Search for the cell housing the specified text and yield its [X, Y] center coordinate. 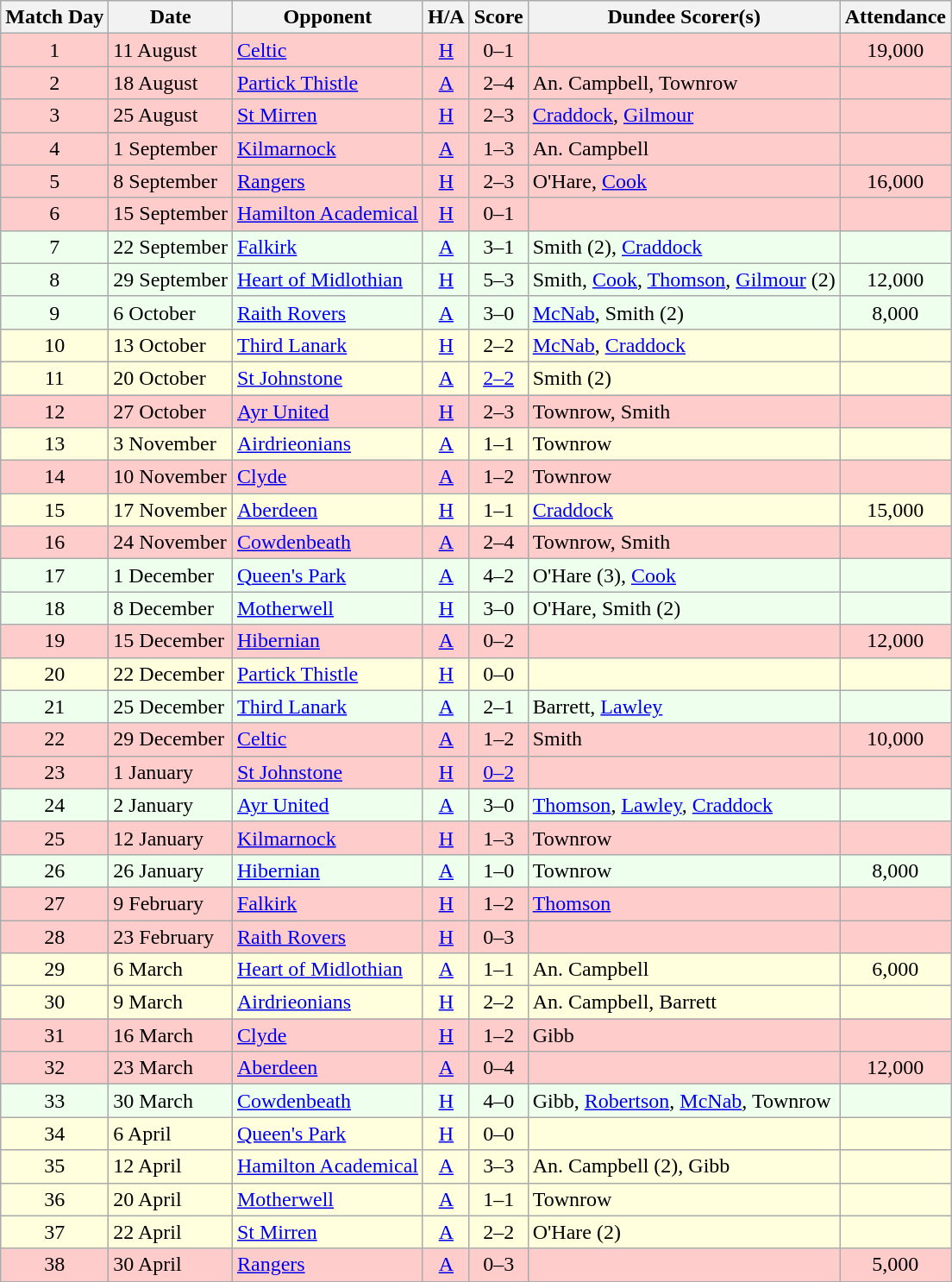
12 April [171, 1166]
8 [55, 280]
27 [55, 903]
0–4 [498, 1068]
3–3 [498, 1166]
Match Day [55, 17]
11 August [171, 50]
22 [55, 739]
6,000 [895, 970]
23 [55, 772]
29 September [171, 280]
Opponent [328, 17]
Smith (2) [684, 378]
1 [55, 50]
4–2 [498, 575]
4–0 [498, 1101]
30 [55, 1002]
15 [55, 510]
26 [55, 870]
14 [55, 477]
16 [55, 543]
1 September [171, 148]
32 [55, 1068]
An. Campbell, Barrett [684, 1002]
2 [55, 83]
15 September [171, 214]
25 August [171, 116]
3 November [171, 444]
20 April [171, 1199]
30 April [171, 1265]
4 [55, 148]
Gibb [684, 1035]
Craddock, Gilmour [684, 116]
12 January [171, 838]
21 [55, 707]
6 October [171, 312]
1 December [171, 575]
27 October [171, 412]
Date [171, 17]
13 [55, 444]
19,000 [895, 50]
19 [55, 641]
13 October [171, 345]
Smith [684, 739]
3 [55, 116]
6 March [171, 970]
22 September [171, 247]
McNab, Smith (2) [684, 312]
Gibb, Robertson, McNab, Townrow [684, 1101]
16 March [171, 1035]
1–0 [498, 870]
29 December [171, 739]
Barrett, Lawley [684, 707]
10 November [171, 477]
22 April [171, 1232]
Dundee Scorer(s) [684, 17]
8 September [171, 181]
17 [55, 575]
Smith, Cook, Thomson, Gilmour (2) [684, 280]
28 [55, 936]
2–1 [498, 707]
2 January [171, 805]
1 January [171, 772]
5 [55, 181]
An. Campbell (2), Gibb [684, 1166]
25 December [171, 707]
24 [55, 805]
22 December [171, 674]
An. Campbell, Townrow [684, 83]
5,000 [895, 1265]
15,000 [895, 510]
Score [498, 17]
30 March [171, 1101]
O'Hare, Cook [684, 181]
Thomson, Lawley, Craddock [684, 805]
31 [55, 1035]
10,000 [895, 739]
24 November [171, 543]
16,000 [895, 181]
26 January [171, 870]
11 [55, 378]
O'Hare (3), Cook [684, 575]
9 [55, 312]
17 November [171, 510]
6 [55, 214]
3–1 [498, 247]
25 [55, 838]
6 April [171, 1134]
9 March [171, 1002]
10 [55, 345]
35 [55, 1166]
Craddock [684, 510]
38 [55, 1265]
7 [55, 247]
33 [55, 1101]
37 [55, 1232]
29 [55, 970]
12 [55, 412]
Attendance [895, 17]
Smith (2), Craddock [684, 247]
15 December [171, 641]
H/A [446, 17]
18 [55, 608]
8 December [171, 608]
20 [55, 674]
9 February [171, 903]
23 March [171, 1068]
20 October [171, 378]
5–3 [498, 280]
18 August [171, 83]
O'Hare (2) [684, 1232]
O'Hare, Smith (2) [684, 608]
Thomson [684, 903]
23 February [171, 936]
36 [55, 1199]
34 [55, 1134]
McNab, Craddock [684, 345]
